Output the [X, Y] coordinate of the center of the cell containing the given text.  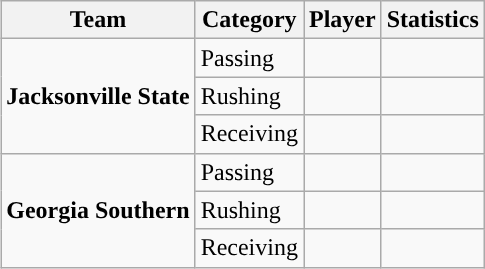
Statistics [432, 20]
Category [249, 20]
Jacksonville State [98, 96]
Team [98, 20]
Player [343, 20]
Georgia Southern [98, 210]
